Find where the given text appears and provide that cell's center as (x, y) coordinate. 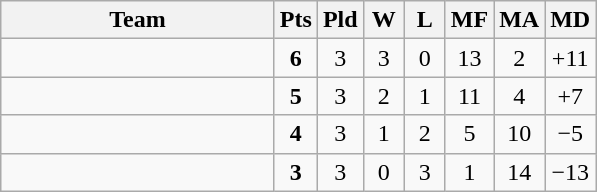
MD (570, 20)
−5 (570, 134)
MA (520, 20)
MF (469, 20)
11 (469, 96)
14 (520, 172)
+7 (570, 96)
L (424, 20)
10 (520, 134)
13 (469, 58)
Team (138, 20)
Pld (340, 20)
W (384, 20)
Pts (296, 20)
−13 (570, 172)
+11 (570, 58)
6 (296, 58)
